Pinpoint the cell where the given text exists, returning its [x, y] midpoint coordinate. 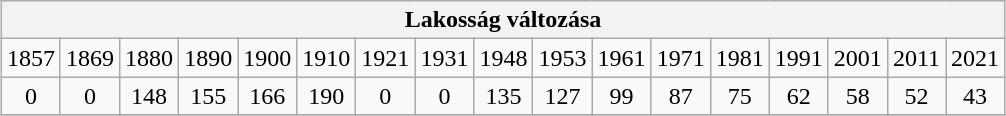
1961 [622, 58]
43 [976, 96]
1890 [208, 58]
135 [504, 96]
62 [798, 96]
Lakosság változása [502, 20]
190 [326, 96]
1910 [326, 58]
1953 [562, 58]
127 [562, 96]
1948 [504, 58]
1880 [150, 58]
1981 [740, 58]
2021 [976, 58]
1991 [798, 58]
148 [150, 96]
99 [622, 96]
155 [208, 96]
1869 [90, 58]
87 [680, 96]
52 [916, 96]
2011 [916, 58]
1921 [386, 58]
58 [858, 96]
1971 [680, 58]
166 [268, 96]
1900 [268, 58]
2001 [858, 58]
1931 [444, 58]
75 [740, 96]
1857 [30, 58]
